Capture the cell that displays the provided text and extract its [x, y] central coordinate. 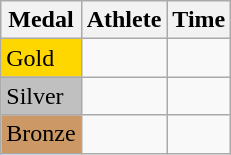
Gold [41, 58]
Silver [41, 96]
Medal [41, 20]
Time [199, 20]
Athlete [124, 20]
Bronze [41, 134]
